Extract the [x, y] coordinate from the center of the cell holding the provided text.  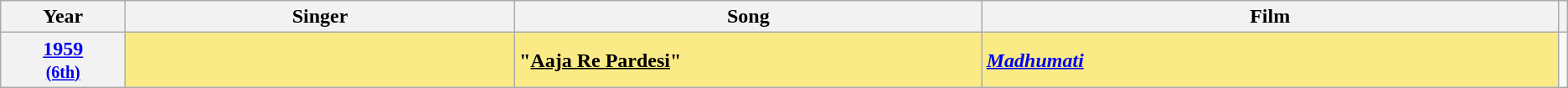
Year [64, 17]
Singer [320, 17]
Song [748, 17]
Film [1270, 17]
"Aaja Re Pardesi" [748, 60]
1959(6th) [64, 60]
Madhumati [1270, 60]
